Determine the [X, Y] coordinate at the center of the cell enclosing the given text.  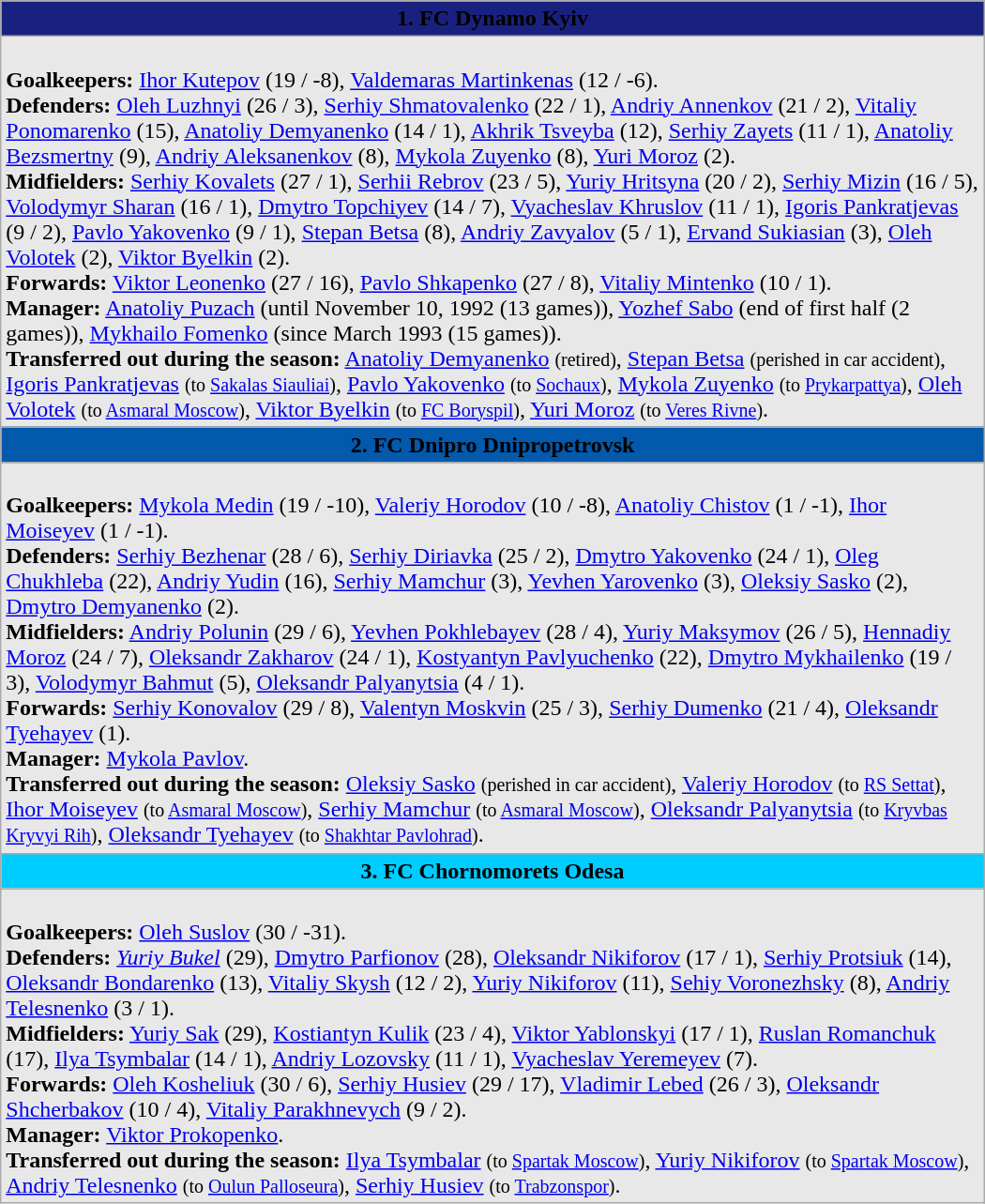
3. FC Chornomorets Odesa [492, 871]
1. FC Dynamo Kyiv [492, 19]
2. FC Dnipro Dnipropetrovsk [492, 445]
